Return (X, Y) of the center of cell containing provided text 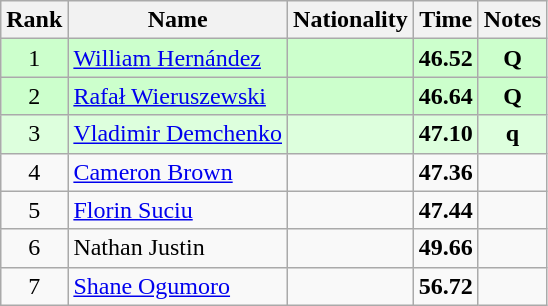
Notes (512, 20)
46.64 (446, 96)
William Hernández (178, 58)
Rafał Wieruszewski (178, 96)
Nathan Justin (178, 248)
Time (446, 20)
47.10 (446, 134)
q (512, 134)
4 (34, 172)
Shane Ogumoro (178, 286)
7 (34, 286)
Cameron Brown (178, 172)
Florin Suciu (178, 210)
Name (178, 20)
56.72 (446, 286)
Rank (34, 20)
Nationality (351, 20)
3 (34, 134)
1 (34, 58)
49.66 (446, 248)
6 (34, 248)
5 (34, 210)
2 (34, 96)
47.44 (446, 210)
46.52 (446, 58)
47.36 (446, 172)
Vladimir Demchenko (178, 134)
